Return the (X, Y) coordinate for the center point of the cell that contains the specified text.  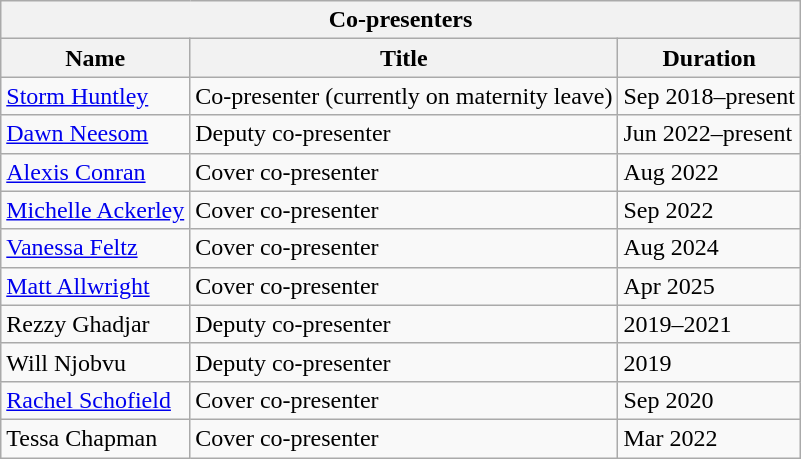
Apr 2025 (709, 286)
Mar 2022 (709, 438)
2019 (709, 362)
Name (96, 58)
Tessa Chapman (96, 438)
Aug 2022 (709, 172)
Matt Allwright (96, 286)
Vanessa Feltz (96, 248)
Michelle Ackerley (96, 210)
Sep 2018–present (709, 96)
Sep 2020 (709, 400)
Alexis Conran (96, 172)
Co-presenter (currently on maternity leave) (404, 96)
2019–2021 (709, 324)
Rachel Schofield (96, 400)
Aug 2024 (709, 248)
Storm Huntley (96, 96)
Co-presenters (401, 20)
Jun 2022–present (709, 134)
Dawn Neesom (96, 134)
Duration (709, 58)
Title (404, 58)
Sep 2022 (709, 210)
Will Njobvu (96, 362)
Rezzy Ghadjar (96, 324)
